Scan for the cell matching the given text and deliver its (x, y) coordinate at center. 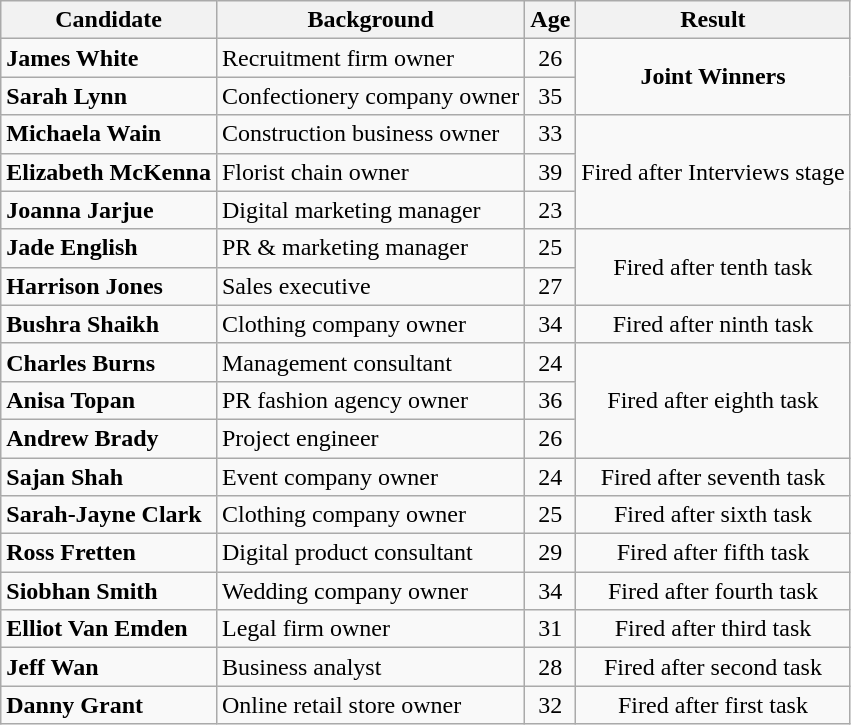
Project engineer (370, 438)
Fired after sixth task (713, 515)
Confectionery company owner (370, 96)
Elizabeth McKenna (109, 172)
Fired after fourth task (713, 591)
Sajan Shah (109, 477)
39 (550, 172)
27 (550, 286)
Background (370, 20)
Siobhan Smith (109, 591)
Fired after ninth task (713, 324)
Anisa Topan (109, 400)
Joanna Jarjue (109, 210)
Harrison Jones (109, 286)
23 (550, 210)
Wedding company owner (370, 591)
28 (550, 667)
Fired after second task (713, 667)
Digital product consultant (370, 553)
Event company owner (370, 477)
35 (550, 96)
Joint Winners (713, 77)
PR & marketing manager (370, 248)
Candidate (109, 20)
Jade English (109, 248)
Sarah Lynn (109, 96)
Sarah-Jayne Clark (109, 515)
Fired after fifth task (713, 553)
Management consultant (370, 362)
Danny Grant (109, 705)
Construction business owner (370, 134)
James White (109, 58)
Bushra Shaikh (109, 324)
PR fashion agency owner (370, 400)
Charles Burns (109, 362)
Digital marketing manager (370, 210)
Ross Fretten (109, 553)
Fired after first task (713, 705)
32 (550, 705)
Florist chain owner (370, 172)
Fired after Interviews stage (713, 172)
Recruitment firm owner (370, 58)
Fired after tenth task (713, 267)
Fired after seventh task (713, 477)
Michaela Wain (109, 134)
Fired after third task (713, 629)
29 (550, 553)
Result (713, 20)
Business analyst (370, 667)
Fired after eighth task (713, 400)
Jeff Wan (109, 667)
Legal firm owner (370, 629)
Elliot Van Emden (109, 629)
33 (550, 134)
31 (550, 629)
Age (550, 20)
Andrew Brady (109, 438)
Online retail store owner (370, 705)
Sales executive (370, 286)
36 (550, 400)
